Find where the given text appears and provide that cell's center as (x, y) coordinate. 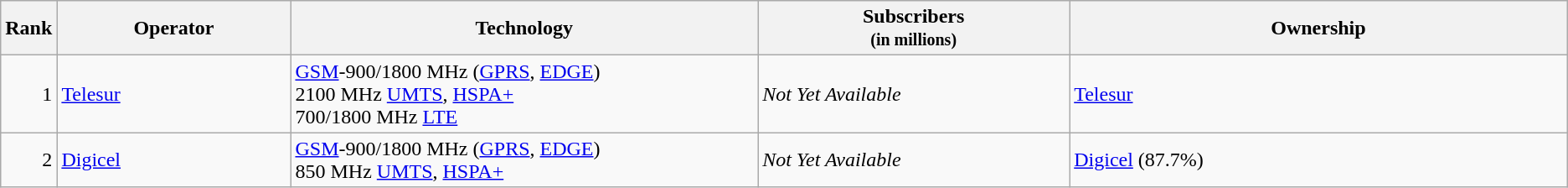
GSM-900/1800 MHz (GPRS, EDGE)850 MHz UMTS, HSPA+ (524, 159)
1 (28, 94)
Subscribers(in millions) (914, 29)
Operator (174, 29)
GSM-900/1800 MHz (GPRS, EDGE)2100 MHz UMTS, HSPA+700/1800 MHz LTE (524, 94)
Digicel (87.7%) (1318, 159)
Digicel (174, 159)
Technology (524, 29)
Rank (28, 29)
Ownership (1318, 29)
2 (28, 159)
